Scan for the cell matching the given text and deliver its (x, y) coordinate at center. 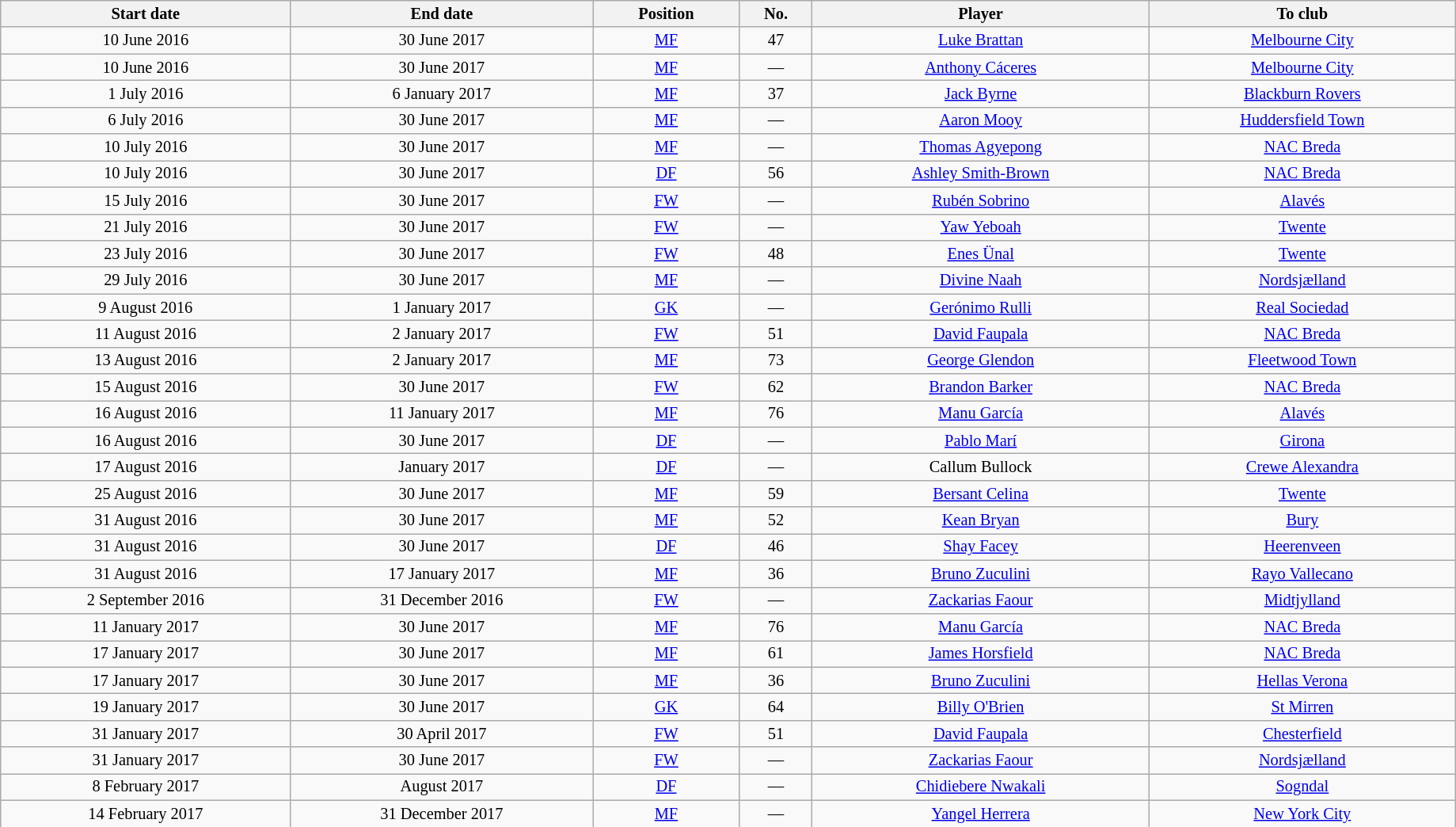
29 July 2016 (146, 280)
Anthony Cáceres (980, 67)
Pablo Marí (980, 440)
New York City (1302, 814)
8 February 2017 (146, 787)
Real Sociedad (1302, 307)
Rayo Vallecano (1302, 574)
Hellas Verona (1302, 680)
Yangel Herrera (980, 814)
59 (776, 494)
23 July 2016 (146, 253)
19 January 2017 (146, 707)
August 2017 (442, 787)
Bury (1302, 520)
Girona (1302, 440)
25 August 2016 (146, 494)
46 (776, 547)
14 February 2017 (146, 814)
31 December 2016 (442, 600)
Enes Ünal (980, 253)
15 August 2016 (146, 387)
To club (1302, 13)
1 January 2017 (442, 307)
56 (776, 173)
Blackburn Rovers (1302, 93)
48 (776, 253)
17 August 2016 (146, 467)
Yaw Yeboah (980, 227)
6 January 2017 (442, 93)
Huddersfield Town (1302, 120)
Ashley Smith-Brown (980, 173)
St Mirren (1302, 707)
End date (442, 13)
Start date (146, 13)
James Horsfield (980, 654)
Shay Facey (980, 547)
64 (776, 707)
21 July 2016 (146, 227)
61 (776, 654)
1 July 2016 (146, 93)
52 (776, 520)
George Glendon (980, 360)
Player (980, 13)
73 (776, 360)
Billy O'Brien (980, 707)
Brandon Barker (980, 387)
47 (776, 40)
Sogndal (1302, 787)
11 August 2016 (146, 333)
Divine Naah (980, 280)
6 July 2016 (146, 120)
9 August 2016 (146, 307)
15 July 2016 (146, 200)
Rubén Sobrino (980, 200)
No. (776, 13)
Jack Byrne (980, 93)
30 April 2017 (442, 734)
Chidiebere Nwakali (980, 787)
62 (776, 387)
Heerenveen (1302, 547)
Luke Brattan (980, 40)
Position (667, 13)
2 September 2016 (146, 600)
Gerónimo Rulli (980, 307)
37 (776, 93)
Fleetwood Town (1302, 360)
Callum Bullock (980, 467)
Aaron Mooy (980, 120)
Kean Bryan (980, 520)
13 August 2016 (146, 360)
Chesterfield (1302, 734)
31 December 2017 (442, 814)
Midtjylland (1302, 600)
Thomas Agyepong (980, 147)
January 2017 (442, 467)
Bersant Celina (980, 494)
Crewe Alexandra (1302, 467)
